Scan for the cell matching the given text and deliver its [x, y] coordinate at center. 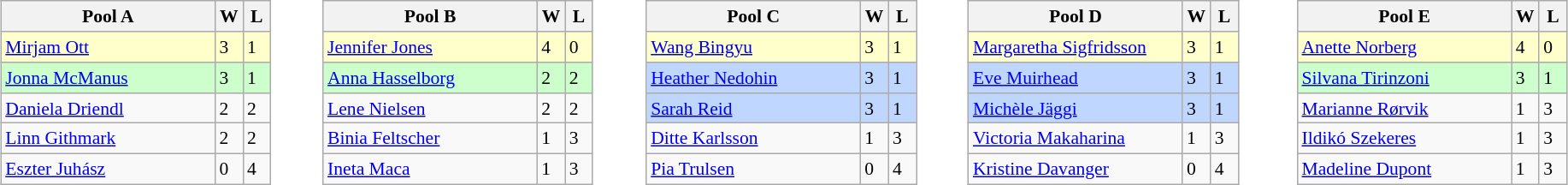
Jennifer Jones [430, 47]
Marianne Rørvik [1404, 108]
Silvana Tirinzoni [1404, 78]
Victoria Makaharina [1076, 139]
Margaretha Sigfridsson [1076, 47]
Ildikó Szekeres [1404, 139]
Mirjam Ott [108, 47]
Pool E [1404, 16]
Ineta Maca [430, 169]
Wang Bingyu [753, 47]
Heather Nedohin [753, 78]
Pool C [753, 16]
Eszter Juhász [108, 169]
Anette Norberg [1404, 47]
Pool B [430, 16]
Linn Githmark [108, 139]
Lene Nielsen [430, 108]
Michèle Jäggi [1076, 108]
Madeline Dupont [1404, 169]
Daniela Driendl [108, 108]
Pia Trulsen [753, 169]
Binia Feltscher [430, 139]
Kristine Davanger [1076, 169]
Pool D [1076, 16]
Anna Hasselborg [430, 78]
Sarah Reid [753, 108]
Eve Muirhead [1076, 78]
Pool A [108, 16]
Jonna McManus [108, 78]
Ditte Karlsson [753, 139]
